For the text-containing cell, return its midpoint in [x, y] coordinate format. 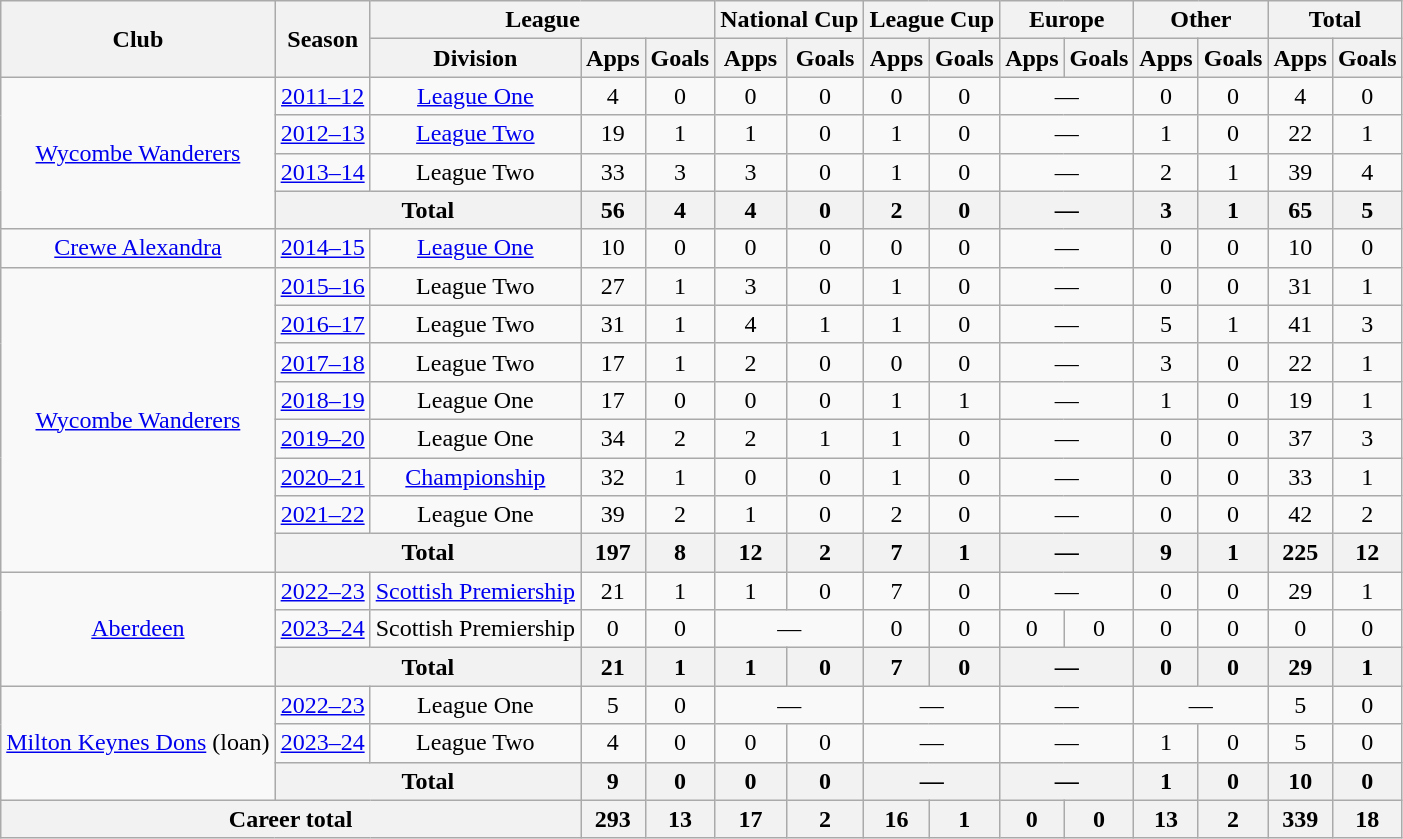
Division [475, 58]
Club [138, 39]
2020–21 [322, 477]
41 [1300, 324]
42 [1300, 515]
League Cup [932, 20]
2021–22 [322, 515]
2012–13 [322, 134]
37 [1300, 438]
Championship [475, 477]
56 [613, 210]
8 [680, 553]
225 [1300, 553]
National Cup [790, 20]
2017–18 [322, 362]
34 [613, 438]
16 [896, 819]
2016–17 [322, 324]
2019–20 [322, 438]
Aberdeen [138, 629]
293 [613, 819]
Europe [1067, 20]
Milton Keynes Dons (loan) [138, 743]
2013–14 [322, 172]
2018–19 [322, 400]
197 [613, 553]
Career total [291, 819]
Crewe Alexandra [138, 248]
339 [1300, 819]
18 [1367, 819]
32 [613, 477]
2015–16 [322, 286]
2011–12 [322, 96]
Other [1201, 20]
Season [322, 39]
65 [1300, 210]
2014–15 [322, 248]
League [542, 20]
27 [613, 286]
